Search for the cell housing the specified text and yield its [x, y] center coordinate. 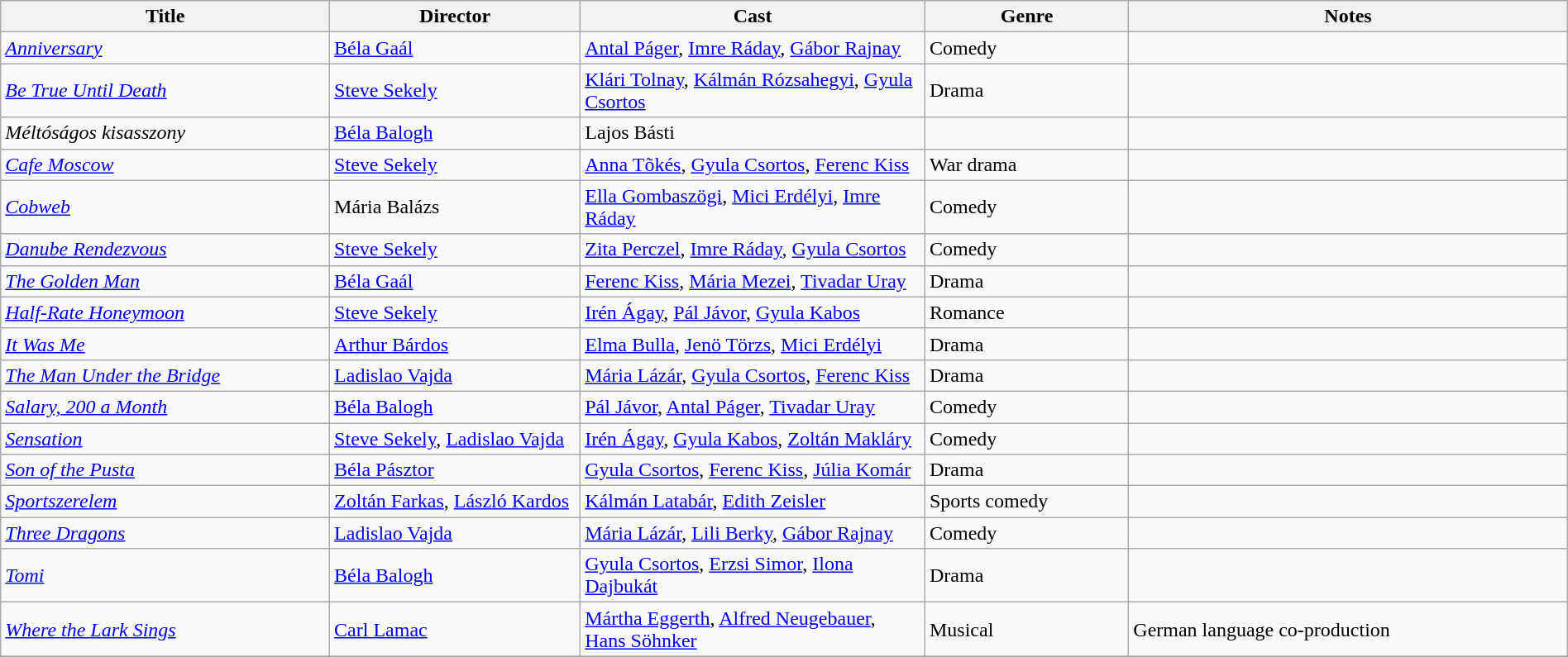
Anna Tõkés, Gyula Csortos, Ferenc Kiss [753, 164]
Elma Bulla, Jenö Törzs, Mici Erdélyi [753, 344]
Gyula Csortos, Ferenc Kiss, Júlia Komár [753, 470]
Mártha Eggerth, Alfred Neugebauer, Hans Söhnker [753, 630]
Kálmán Latabár, Edith Zeisler [753, 502]
Where the Lark Sings [165, 630]
Steve Sekely, Ladislao Vajda [455, 439]
Cobweb [165, 207]
Anniversary [165, 48]
Zoltán Farkas, László Kardos [455, 502]
Danube Rendezvous [165, 250]
Mária Lázár, Lili Berky, Gábor Rajnay [753, 533]
Lajos Básti [753, 133]
It Was Me [165, 344]
Mária Lázár, Gyula Csortos, Ferenc Kiss [753, 375]
German language co-production [1348, 630]
Sensation [165, 439]
Gyula Csortos, Erzsi Simor, Ilona Dajbukát [753, 575]
Son of the Pusta [165, 470]
Méltóságos kisasszony [165, 133]
The Man Under the Bridge [165, 375]
Three Dragons [165, 533]
War drama [1026, 164]
Irén Ágay, Pál Jávor, Gyula Kabos [753, 312]
Tomi [165, 575]
Cafe Moscow [165, 164]
Be True Until Death [165, 91]
Salary, 200 a Month [165, 407]
Antal Páger, Imre Ráday, Gábor Rajnay [753, 48]
Ella Gombaszögi, Mici Erdélyi, Imre Ráday [753, 207]
Half-Rate Honeymoon [165, 312]
Sports comedy [1026, 502]
Pál Jávor, Antal Páger, Tivadar Uray [753, 407]
Ferenc Kiss, Mária Mezei, Tivadar Uray [753, 281]
Notes [1348, 17]
Béla Pásztor [455, 470]
Genre [1026, 17]
Mária Balázs [455, 207]
Irén Ágay, Gyula Kabos, Zoltán Makláry [753, 439]
Title [165, 17]
Sportszerelem [165, 502]
Klári Tolnay, Kálmán Rózsahegyi, Gyula Csortos [753, 91]
Zita Perczel, Imre Ráday, Gyula Csortos [753, 250]
Cast [753, 17]
Director [455, 17]
Romance [1026, 312]
Carl Lamac [455, 630]
Arthur Bárdos [455, 344]
Musical [1026, 630]
The Golden Man [165, 281]
